Output the [X, Y] coordinate of the center of the cell containing the given text.  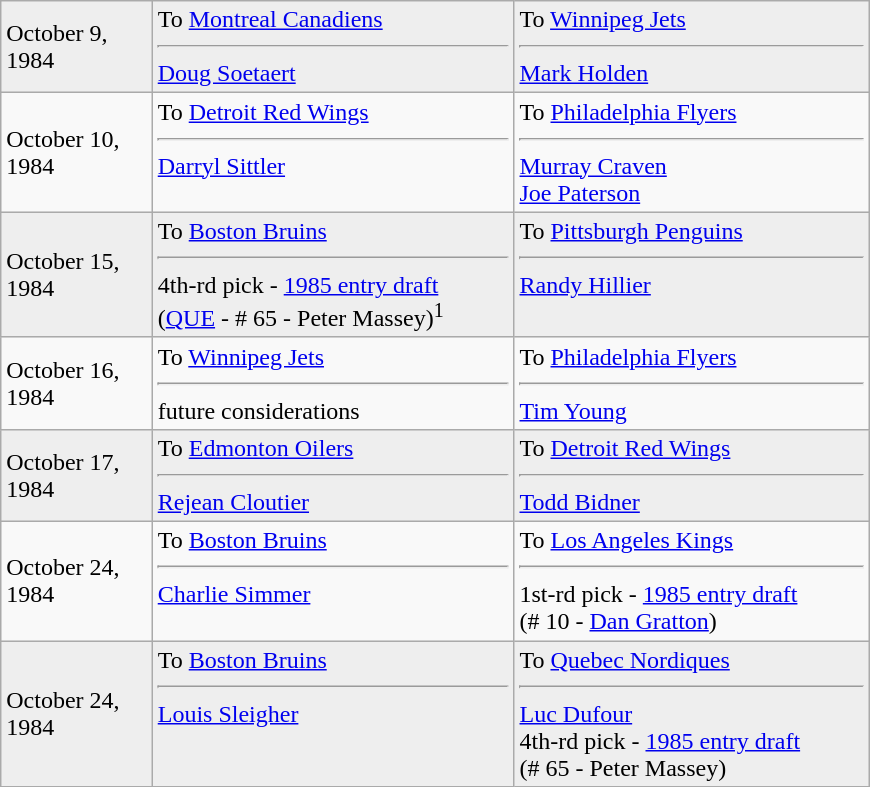
To Montreal CanadiensDoug Soetaert [333, 47]
To Boston BruinsLouis Sleigher [333, 714]
To Boston BruinsCharlie Simmer [333, 582]
To Philadelphia FlyersTim Young [692, 383]
To Pittsburgh PenguinsRandy Hillier [692, 275]
October 9,1984 [76, 47]
To Edmonton OilersRejean Cloutier [333, 475]
October 17,1984 [76, 475]
To Philadelphia FlyersMurray CravenJoe Paterson [692, 152]
To Winnipeg Jetsfuture considerations [333, 383]
To Detroit Red WingsDarryl Sittler [333, 152]
To Winnipeg JetsMark Holden [692, 47]
October 15,1984 [76, 275]
To Los Angeles Kings1st-rd pick - 1985 entry draft(# 10 - Dan Gratton) [692, 582]
October 10,1984 [76, 152]
To Detroit Red WingsTodd Bidner [692, 475]
To Quebec NordiquesLuc Dufour4th-rd pick - 1985 entry draft(# 65 - Peter Massey) [692, 714]
October 16,1984 [76, 383]
To Boston Bruins4th-rd pick - 1985 entry draft(QUE - # 65 - Peter Massey)1 [333, 275]
